Provide the (x, y) coordinate of the cell's center where the given text is located.  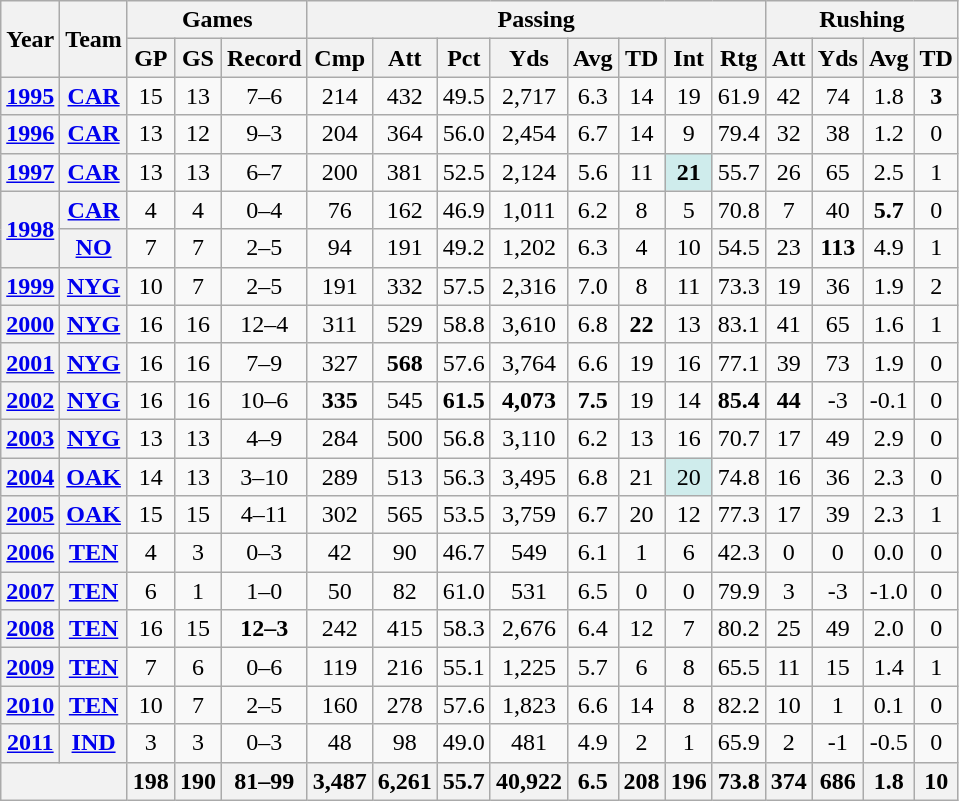
432 (404, 96)
284 (340, 438)
77.3 (738, 515)
73.8 (738, 781)
25 (788, 629)
23 (788, 248)
1997 (30, 172)
2007 (30, 591)
49.2 (464, 248)
10–6 (264, 400)
Games (217, 20)
3,759 (528, 515)
6,261 (404, 781)
12–4 (264, 324)
2008 (30, 629)
3,495 (528, 477)
1.4 (888, 667)
4,073 (528, 400)
1999 (30, 286)
98 (404, 743)
50 (340, 591)
0–6 (264, 667)
46.9 (464, 210)
2006 (30, 553)
481 (528, 743)
57.5 (464, 286)
1998 (30, 229)
1,202 (528, 248)
82.2 (738, 705)
686 (838, 781)
302 (340, 515)
1995 (30, 96)
204 (340, 134)
56.0 (464, 134)
Year (30, 39)
7–6 (264, 96)
55.1 (464, 667)
74.8 (738, 477)
NO (94, 248)
565 (404, 515)
49.5 (464, 96)
2011 (30, 743)
42.3 (738, 553)
94 (340, 248)
364 (404, 134)
549 (528, 553)
545 (404, 400)
1.2 (888, 134)
3,487 (340, 781)
311 (340, 324)
190 (198, 781)
242 (340, 629)
73.3 (738, 286)
289 (340, 477)
32 (788, 134)
4–11 (264, 515)
214 (340, 96)
2010 (30, 705)
70.8 (738, 210)
83.1 (738, 324)
200 (340, 172)
3,110 (528, 438)
40,922 (528, 781)
46.7 (464, 553)
Int (688, 58)
65.5 (738, 667)
-1.0 (888, 591)
1,011 (528, 210)
2,316 (528, 286)
90 (404, 553)
374 (788, 781)
73 (838, 362)
61.9 (738, 96)
2.0 (888, 629)
568 (404, 362)
52.5 (464, 172)
415 (404, 629)
2002 (30, 400)
2.5 (888, 172)
Rtg (738, 58)
Pct (464, 58)
9 (688, 134)
2.9 (888, 438)
162 (404, 210)
85.4 (738, 400)
58.8 (464, 324)
2,454 (528, 134)
2001 (30, 362)
500 (404, 438)
56.8 (464, 438)
41 (788, 324)
Rushing (862, 20)
0.0 (888, 553)
160 (340, 705)
GP (150, 58)
1,225 (528, 667)
198 (150, 781)
3–10 (264, 477)
81–99 (264, 781)
49.0 (464, 743)
0–4 (264, 210)
54.5 (738, 248)
9–3 (264, 134)
80.2 (738, 629)
2009 (30, 667)
7.5 (592, 400)
-0.1 (888, 400)
1.6 (888, 324)
332 (404, 286)
Record (264, 58)
278 (404, 705)
5.6 (592, 172)
56.3 (464, 477)
529 (404, 324)
0.1 (888, 705)
Cmp (340, 58)
53.5 (464, 515)
IND (94, 743)
3,764 (528, 362)
26 (788, 172)
208 (642, 781)
2,124 (528, 172)
79.4 (738, 134)
6–7 (264, 172)
1,823 (528, 705)
44 (788, 400)
58.3 (464, 629)
-1 (838, 743)
1–0 (264, 591)
82 (404, 591)
65.9 (738, 743)
76 (340, 210)
113 (838, 248)
119 (340, 667)
327 (340, 362)
6.1 (592, 553)
335 (340, 400)
77.1 (738, 362)
Team (94, 39)
2,676 (528, 629)
12–3 (264, 629)
216 (404, 667)
2004 (30, 477)
513 (404, 477)
4–9 (264, 438)
-0.5 (888, 743)
70.7 (738, 438)
381 (404, 172)
7.0 (592, 286)
1996 (30, 134)
7–9 (264, 362)
196 (688, 781)
48 (340, 743)
6.4 (592, 629)
74 (838, 96)
Passing (536, 20)
2000 (30, 324)
79.9 (738, 591)
22 (642, 324)
61.0 (464, 591)
2005 (30, 515)
61.5 (464, 400)
38 (838, 134)
5 (688, 210)
GS (198, 58)
531 (528, 591)
40 (838, 210)
2003 (30, 438)
3,610 (528, 324)
2,717 (528, 96)
